Output the (x, y) coordinate of the center of the cell containing the given text.  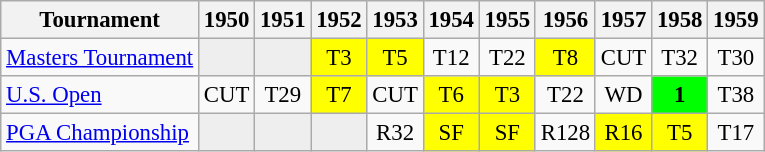
WD (623, 95)
T6 (451, 95)
Tournament (100, 20)
R32 (395, 133)
1956 (565, 20)
T38 (736, 95)
T8 (565, 58)
1950 (227, 20)
1955 (507, 20)
1958 (680, 20)
R16 (623, 133)
1957 (623, 20)
T30 (736, 58)
1 (680, 95)
1952 (339, 20)
PGA Championship (100, 133)
T29 (283, 95)
T7 (339, 95)
1951 (283, 20)
U.S. Open (100, 95)
T12 (451, 58)
1954 (451, 20)
1953 (395, 20)
Masters Tournament (100, 58)
T17 (736, 133)
T32 (680, 58)
R128 (565, 133)
1959 (736, 20)
